For the text-containing cell, return its midpoint in (x, y) coordinate format. 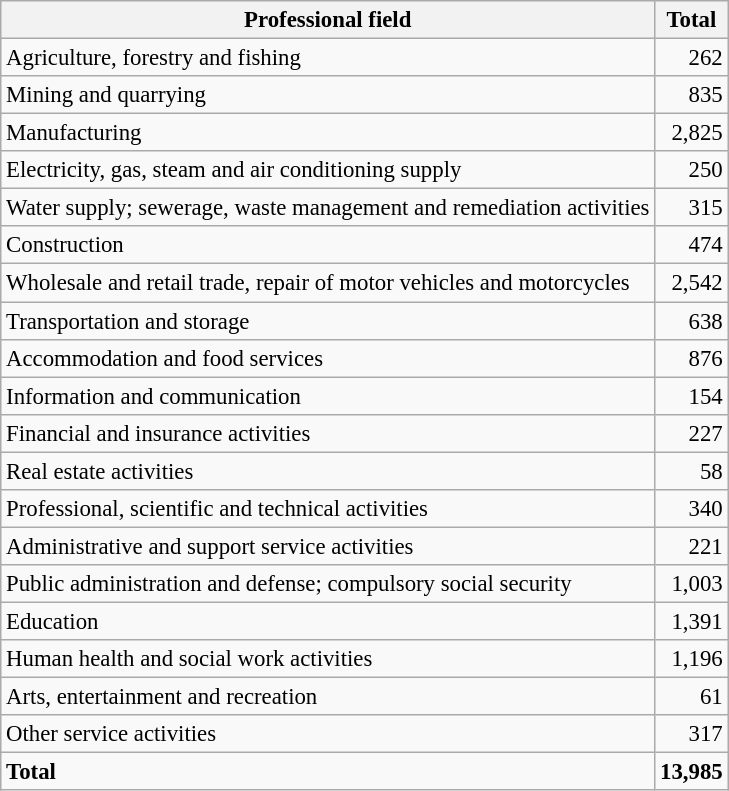
Electricity, gas, steam and air conditioning supply (328, 170)
Construction (328, 245)
2,825 (692, 133)
474 (692, 245)
Administrative and support service activities (328, 546)
Wholesale and retail trade, repair of motor vehicles and motorcycles (328, 283)
Manufacturing (328, 133)
13,985 (692, 772)
1,196 (692, 659)
Public administration and defense; compulsory social security (328, 584)
221 (692, 546)
835 (692, 95)
876 (692, 358)
638 (692, 321)
Human health and social work activities (328, 659)
1,003 (692, 584)
Arts, entertainment and recreation (328, 697)
61 (692, 697)
227 (692, 433)
Professional, scientific and technical activities (328, 509)
Water supply; sewerage, waste management and remediation activities (328, 208)
Transportation and storage (328, 321)
2,542 (692, 283)
Mining and quarrying (328, 95)
317 (692, 734)
Real estate activities (328, 471)
Financial and insurance activities (328, 433)
250 (692, 170)
315 (692, 208)
340 (692, 509)
Professional field (328, 20)
154 (692, 396)
Education (328, 621)
Other service activities (328, 734)
58 (692, 471)
Accommodation and food services (328, 358)
1,391 (692, 621)
Information and communication (328, 396)
Agriculture, forestry and fishing (328, 58)
262 (692, 58)
